Pinpoint the cell where the given text exists, returning its (X, Y) midpoint coordinate. 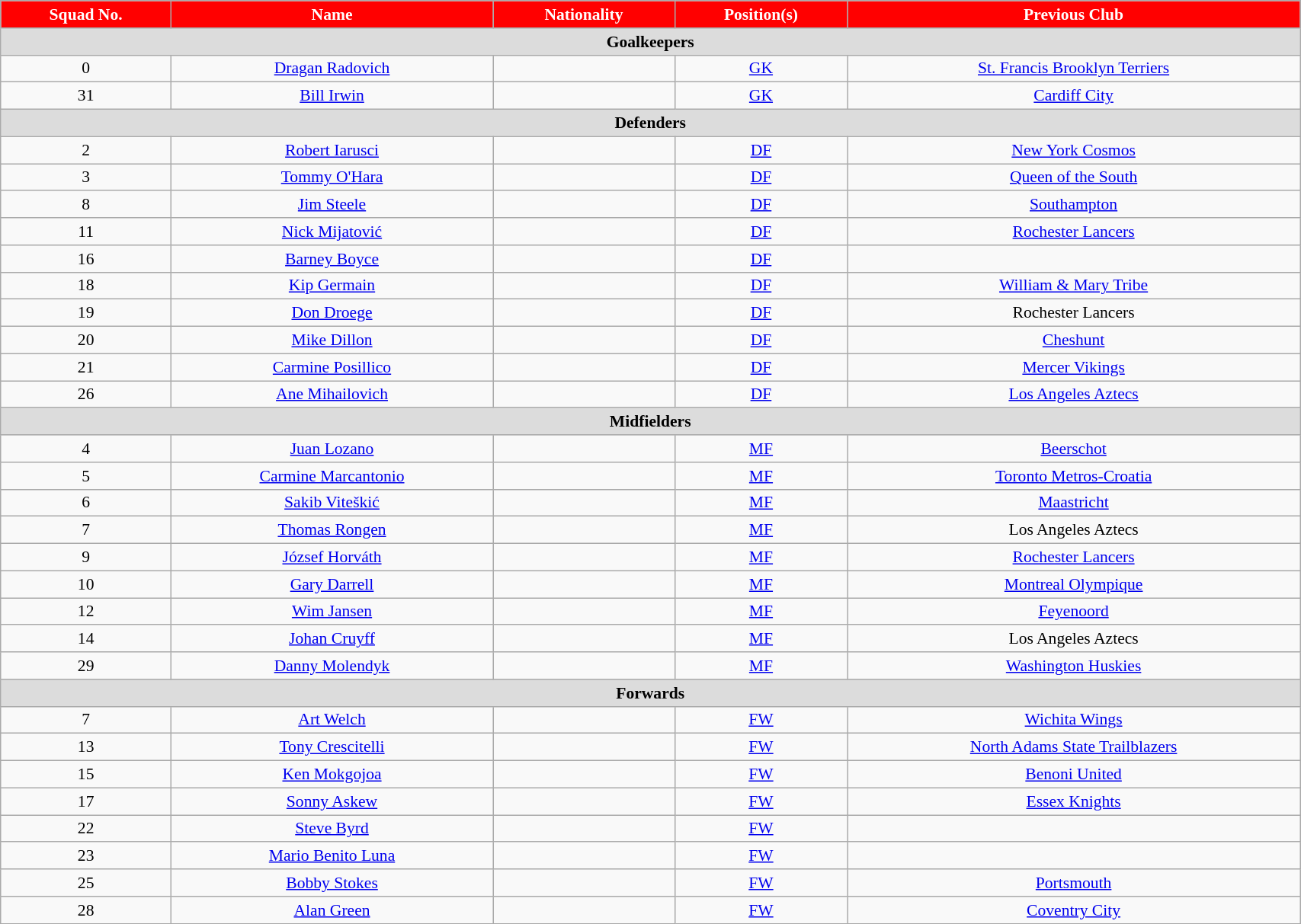
Feyenoord (1074, 612)
25 (86, 883)
Robert Iarusci (332, 150)
Carmine Posillico (332, 367)
Queen of the South (1074, 177)
Thomas Rongen (332, 530)
3 (86, 177)
Southampton (1074, 205)
Squad No. (86, 14)
14 (86, 639)
Essex Knights (1074, 801)
Cheshunt (1074, 341)
Don Droege (332, 313)
Johan Cruyff (332, 639)
Nationality (584, 14)
Steve Byrd (332, 829)
József Horváth (332, 558)
Tommy O'Hara (332, 177)
29 (86, 666)
Position(s) (761, 14)
6 (86, 503)
Washington Huskies (1074, 666)
Ane Mihailovich (332, 395)
0 (86, 69)
Beerschot (1074, 449)
19 (86, 313)
Kip Germain (332, 286)
Alan Green (332, 910)
Ken Mokgojoa (332, 775)
Art Welch (332, 720)
Mario Benito Luna (332, 856)
Maastricht (1074, 503)
Benoni United (1074, 775)
20 (86, 341)
Toronto Metros-Croatia (1074, 476)
Tony Crescitelli (332, 747)
2 (86, 150)
Bobby Stokes (332, 883)
Bill Irwin (332, 96)
Midfielders (651, 422)
15 (86, 775)
Coventry City (1074, 910)
Gary Darrell (332, 584)
Portsmouth (1074, 883)
8 (86, 205)
Mercer Vikings (1074, 367)
13 (86, 747)
Nick Mijatović (332, 232)
Carmine Marcantonio (332, 476)
Sonny Askew (332, 801)
18 (86, 286)
Barney Boyce (332, 259)
Name (332, 14)
4 (86, 449)
Cardiff City (1074, 96)
Defenders (651, 123)
10 (86, 584)
Previous Club (1074, 14)
William & Mary Tribe (1074, 286)
21 (86, 367)
12 (86, 612)
Montreal Olympique (1074, 584)
Juan Lozano (332, 449)
Wim Jansen (332, 612)
17 (86, 801)
16 (86, 259)
Goalkeepers (651, 42)
11 (86, 232)
St. Francis Brooklyn Terriers (1074, 69)
22 (86, 829)
Danny Molendyk (332, 666)
Jim Steele (332, 205)
Forwards (651, 693)
26 (86, 395)
New York Cosmos (1074, 150)
Wichita Wings (1074, 720)
28 (86, 910)
Sakib Viteškić (332, 503)
31 (86, 96)
North Adams State Trailblazers (1074, 747)
Dragan Radovich (332, 69)
9 (86, 558)
5 (86, 476)
Mike Dillon (332, 341)
23 (86, 856)
